Capture the cell that displays the provided text and extract its [X, Y] central coordinate. 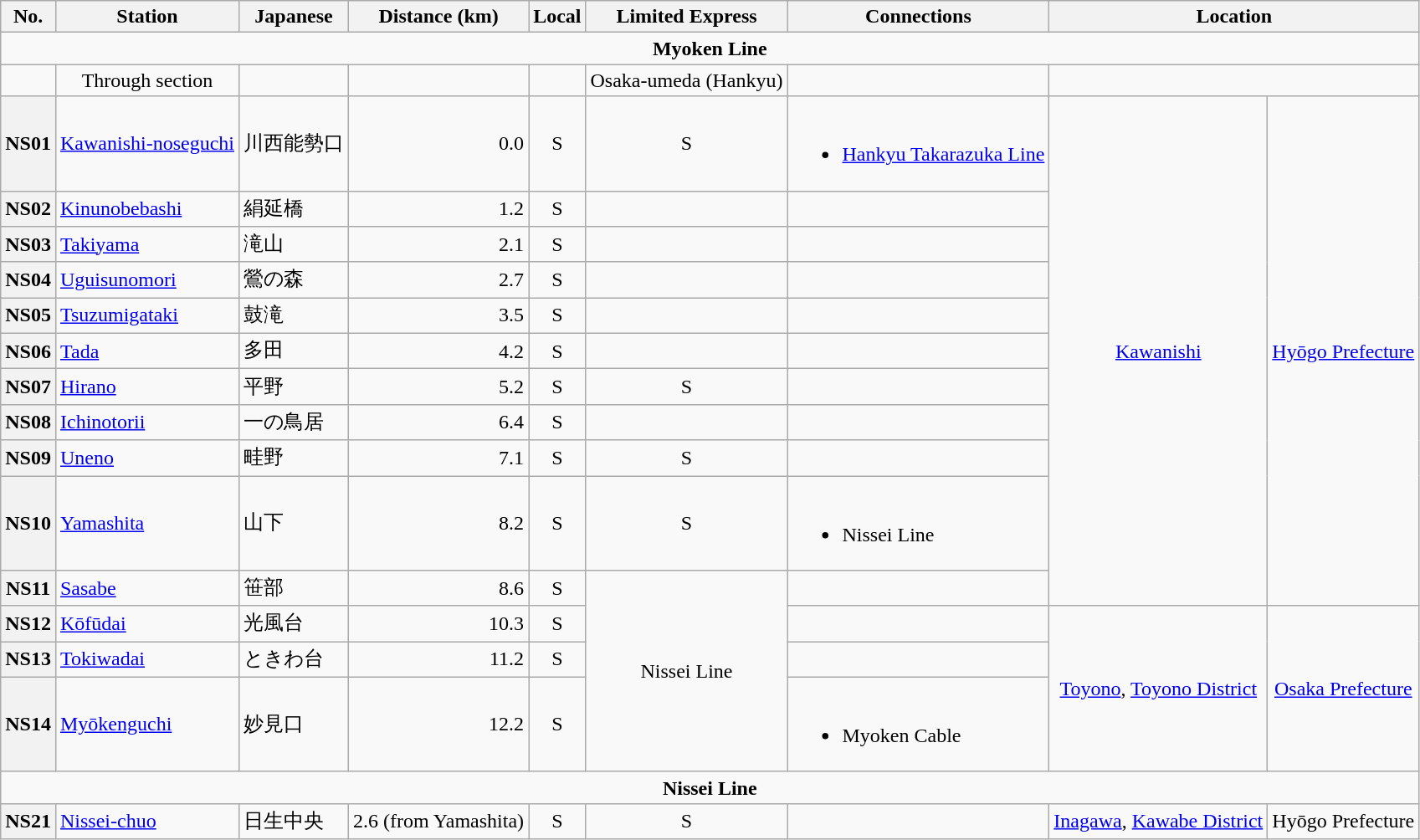
NS21 [28, 822]
鶯の森 [295, 279]
妙見口 [295, 725]
Local [557, 17]
絹延橋 [295, 209]
畦野 [295, 458]
2.1 [438, 244]
NS07 [28, 387]
Kawanishi-noseguchi [147, 144]
Kōfūdai [147, 624]
NS03 [28, 244]
3.5 [438, 316]
2.7 [438, 279]
滝山 [295, 244]
NS10 [28, 522]
1.2 [438, 209]
12.2 [438, 725]
NS01 [28, 144]
NS13 [28, 659]
Kawanishi [1158, 351]
ときわ台 [295, 659]
0.0 [438, 144]
光風台 [295, 624]
11.2 [438, 659]
Sasabe [147, 589]
多田 [295, 351]
山下 [295, 522]
Inagawa, Kawabe District [1158, 822]
No. [28, 17]
笹部 [295, 589]
10.3 [438, 624]
Uneno [147, 458]
Myōkenguchi [147, 725]
8.6 [438, 589]
Tokiwadai [147, 659]
Hankyu Takarazuka Line [919, 144]
NS02 [28, 209]
NS14 [28, 725]
6.4 [438, 422]
Ichinotorii [147, 422]
Osaka Prefecture [1344, 689]
NS12 [28, 624]
Tada [147, 351]
NS09 [28, 458]
Toyono, Toyono District [1158, 689]
7.1 [438, 458]
Uguisunomori [147, 279]
Hirano [147, 387]
Distance (km) [438, 17]
Myoken Line [710, 49]
Yamashita [147, 522]
5.2 [438, 387]
2.6 (from Yamashita) [438, 822]
鼓滝 [295, 316]
Nissei-chuo [147, 822]
Limited Express [686, 17]
平野 [295, 387]
Station [147, 17]
NS11 [28, 589]
Myoken Cable [919, 725]
Osaka-umeda (Hankyu) [686, 80]
8.2 [438, 522]
川西能勢口 [295, 144]
NS05 [28, 316]
Takiyama [147, 244]
一の鳥居 [295, 422]
NS08 [28, 422]
NS04 [28, 279]
日生中央 [295, 822]
4.2 [438, 351]
Kinunobebashi [147, 209]
Location [1234, 17]
NS06 [28, 351]
Connections [919, 17]
Tsuzumigataki [147, 316]
Through section [147, 80]
Japanese [295, 17]
